Return the (X, Y) coordinate for the center point of the cell that contains the specified text.  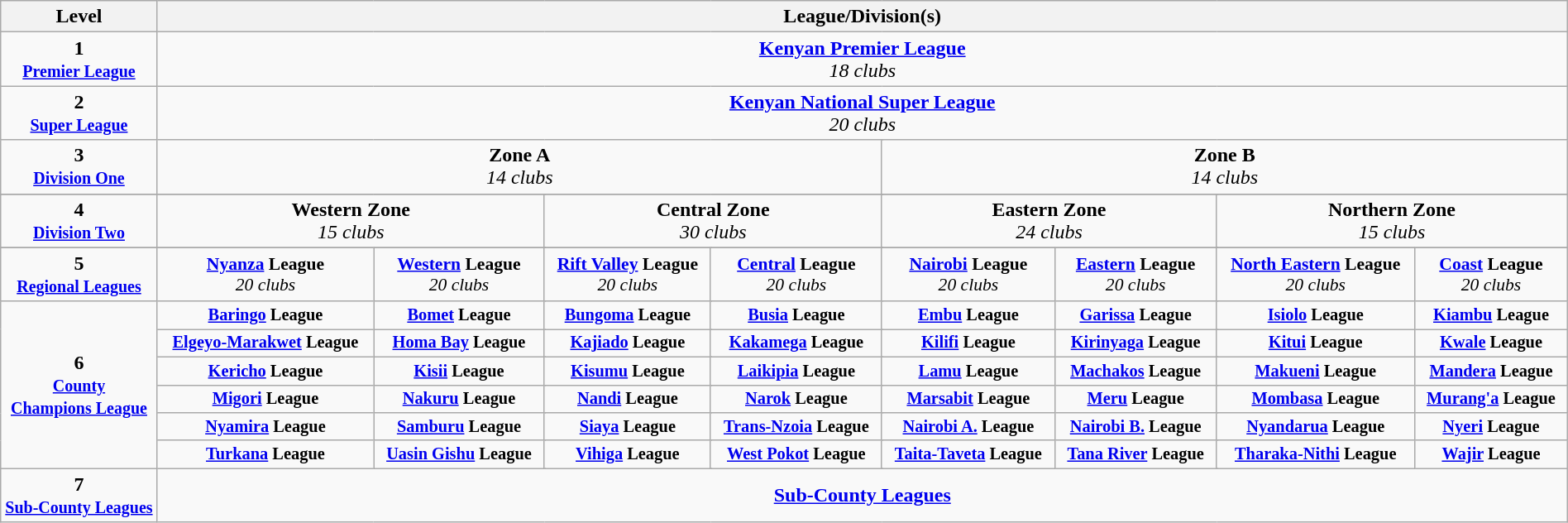
North Eastern League20 clubs (1316, 275)
Nyanza League20 clubs (265, 275)
Eastern Zone24 clubs (1049, 220)
Tana River League (1136, 454)
League/Division(s) (862, 17)
6CountyChampions League (79, 385)
Nairobi B. League (1136, 427)
Embu League (968, 315)
Kenyan Premier League18 clubs (862, 60)
Kericho League (265, 371)
Wajir League (1492, 454)
Narok League (796, 399)
Kilifi League (968, 343)
Uasin Gishu League (460, 454)
Central League20 clubs (796, 275)
Kwale League (1492, 343)
Makueni League (1316, 371)
Migori League (265, 399)
Kiambu League (1492, 315)
Kakamega League (796, 343)
Coast League20 clubs (1492, 275)
Busia League (796, 315)
Homa Bay League (460, 343)
Marsabit League (968, 399)
Central Zone30 clubs (713, 220)
Nairobi League20 clubs (968, 275)
7Sub-County Leagues (79, 495)
3Division One (79, 167)
Machakos League (1136, 371)
Nakuru League (460, 399)
Kisumu League (627, 371)
Lamu League (968, 371)
Western League20 clubs (460, 275)
Bomet League (460, 315)
Kenyan National Super League20 clubs (862, 113)
Nandi League (627, 399)
Zone A14 clubs (519, 167)
Northern Zone15 clubs (1392, 220)
Tharaka-Nithi League (1316, 454)
Trans-Nzoia League (796, 427)
Zone B14 clubs (1224, 167)
Elgeyo-Marakwet League (265, 343)
Murang'a League (1492, 399)
Vihiga League (627, 454)
4Division Two (79, 220)
Garissa League (1136, 315)
Eastern League20 clubs (1136, 275)
Bungoma League (627, 315)
Meru League (1136, 399)
Rift Valley League20 clubs (627, 275)
Isiolo League (1316, 315)
West Pokot League (796, 454)
Kirinyaga League (1136, 343)
Mombasa League (1316, 399)
Kisii League (460, 371)
Siaya League (627, 427)
Western Zone15 clubs (351, 220)
Nyandarua League (1316, 427)
Baringo League (265, 315)
Samburu League (460, 427)
Laikipia League (796, 371)
Mandera League (1492, 371)
Level (79, 17)
Sub-County Leagues (862, 495)
Taita-Taveta League (968, 454)
Kajiado League (627, 343)
1Premier League (79, 60)
Kitui League (1316, 343)
2Super League (79, 113)
Nairobi A. League (968, 427)
5Regional Leagues (79, 275)
Nyeri League (1492, 427)
Turkana League (265, 454)
Nyamira League (265, 427)
